Capture the cell that displays the provided text and extract its (x, y) central coordinate. 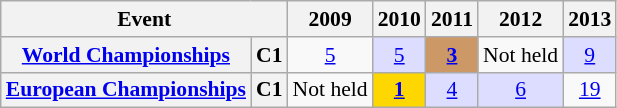
2012 (520, 19)
9 (590, 55)
2010 (400, 19)
1 (400, 90)
Event (144, 19)
3 (452, 55)
4 (452, 90)
World Championships (126, 55)
2013 (590, 19)
2009 (330, 19)
19 (590, 90)
European Championships (126, 90)
6 (520, 90)
2011 (452, 19)
